Locate the cell with the specified text and output its [x, y] center coordinate. 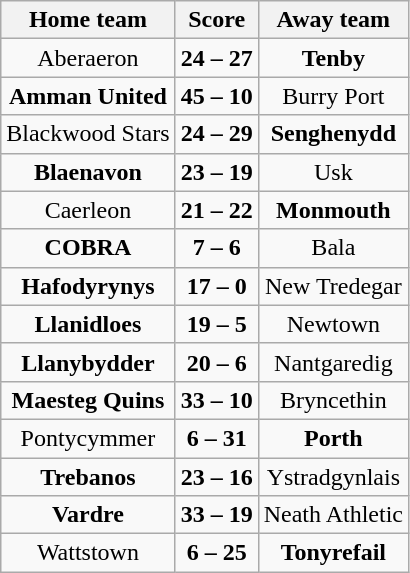
Aberaeron [88, 58]
23 – 19 [216, 172]
Nantgaredig [333, 362]
19 – 5 [216, 324]
Blackwood Stars [88, 134]
Pontycymmer [88, 438]
7 – 6 [216, 248]
Usk [333, 172]
Bala [333, 248]
Bryncethin [333, 400]
33 – 10 [216, 400]
Senghenydd [333, 134]
21 – 22 [216, 210]
6 – 25 [216, 553]
20 – 6 [216, 362]
33 – 19 [216, 515]
Monmouth [333, 210]
Score [216, 20]
Neath Athletic [333, 515]
New Tredegar [333, 286]
Porth [333, 438]
Trebanos [88, 477]
Maesteg Quins [88, 400]
Tenby [333, 58]
Burry Port [333, 96]
45 – 10 [216, 96]
Amman United [88, 96]
Llanybydder [88, 362]
Tonyrefail [333, 553]
23 – 16 [216, 477]
COBRA [88, 248]
Caerleon [88, 210]
Away team [333, 20]
Home team [88, 20]
Wattstown [88, 553]
24 – 27 [216, 58]
Llanidloes [88, 324]
Blaenavon [88, 172]
Ystradgynlais [333, 477]
Newtown [333, 324]
Vardre [88, 515]
Hafodyrynys [88, 286]
17 – 0 [216, 286]
24 – 29 [216, 134]
6 – 31 [216, 438]
